Detect which cell encompasses the target text, then output its (x, y) center coordinate. 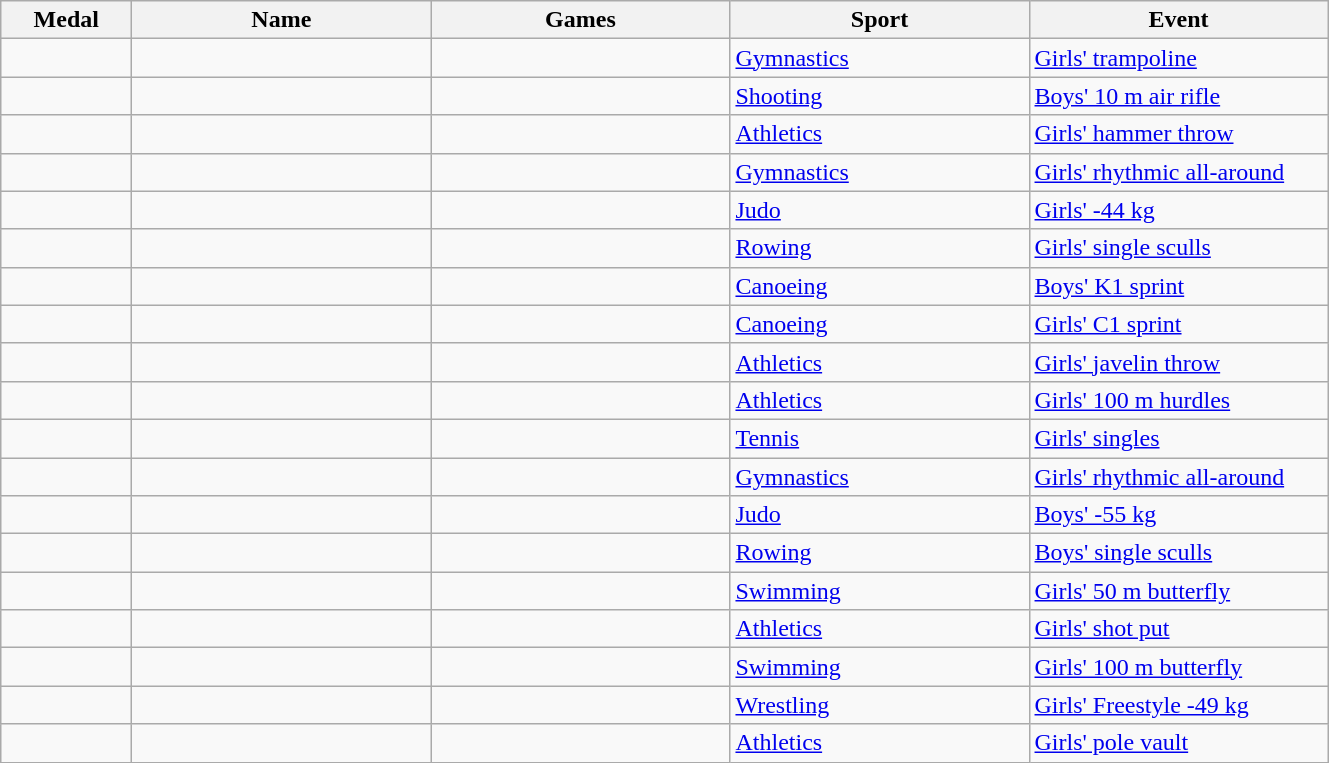
Tennis (880, 438)
Girls' single sculls (1178, 248)
Girls' 100 m hurdles (1178, 400)
Girls' -44 kg (1178, 210)
Girls' singles (1178, 438)
Shooting (880, 96)
Girls' pole vault (1178, 743)
Games (580, 20)
Girls' C1 sprint (1178, 324)
Boys' K1 sprint (1178, 286)
Girls' 50 m butterfly (1178, 591)
Sport (880, 20)
Boys' -55 kg (1178, 515)
Girls' Freestyle -49 kg (1178, 705)
Girls' 100 m butterfly (1178, 667)
Medal (66, 20)
Wrestling (880, 705)
Girls' trampoline (1178, 58)
Girls' hammer throw (1178, 134)
Name (282, 20)
Boys' single sculls (1178, 553)
Girls' javelin throw (1178, 362)
Boys' 10 m air rifle (1178, 96)
Girls' shot put (1178, 629)
Event (1178, 20)
